Search for the cell housing the specified text and yield its (x, y) center coordinate. 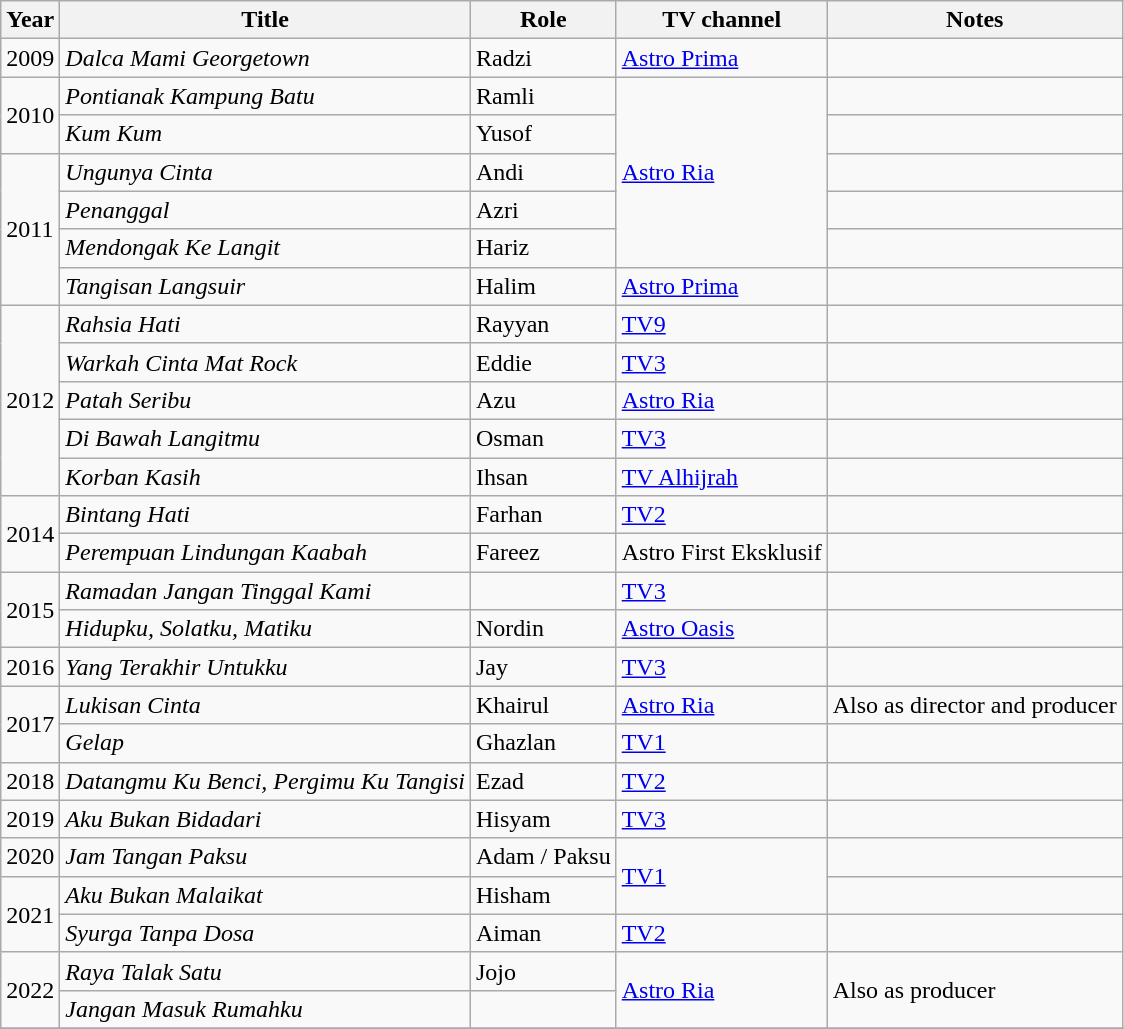
2012 (30, 400)
Warkah Cinta Mat Rock (266, 362)
Also as producer (974, 990)
2018 (30, 781)
Mendongak Ke Langit (266, 248)
Eddie (543, 362)
Astro Oasis (722, 629)
Tangisan Langsuir (266, 286)
Ihsan (543, 477)
Penanggal (266, 210)
Kum Kum (266, 134)
Azri (543, 210)
Korban Kasih (266, 477)
Jam Tangan Paksu (266, 857)
Lukisan Cinta (266, 705)
2014 (30, 534)
Adam / Paksu (543, 857)
Nordin (543, 629)
Dalca Mami Georgetown (266, 58)
Raya Talak Satu (266, 971)
Rahsia Hati (266, 324)
Hidupku, Solatku, Matiku (266, 629)
Ramli (543, 96)
Year (30, 20)
Notes (974, 20)
Rayyan (543, 324)
Also as director and producer (974, 705)
2019 (30, 819)
Fareez (543, 553)
Aku Bukan Malaikat (266, 895)
Yusof (543, 134)
Osman (543, 438)
Aiman (543, 933)
2009 (30, 58)
Azu (543, 400)
Hisham (543, 895)
Khairul (543, 705)
TV9 (722, 324)
Patah Seribu (266, 400)
Di Bawah Langitmu (266, 438)
2021 (30, 914)
Andi (543, 172)
Title (266, 20)
Hisyam (543, 819)
2015 (30, 610)
Ungunya Cinta (266, 172)
Yang Terakhir Untukku (266, 667)
2016 (30, 667)
Jangan Masuk Rumahku (266, 1009)
2022 (30, 990)
Radzi (543, 58)
Syurga Tanpa Dosa (266, 933)
2020 (30, 857)
Jojo (543, 971)
2017 (30, 724)
Ezad (543, 781)
Hariz (543, 248)
Perempuan Lindungan Kaabah (266, 553)
Aku Bukan Bidadari (266, 819)
Datangmu Ku Benci, Pergimu Ku Tangisi (266, 781)
Jay (543, 667)
TV channel (722, 20)
Role (543, 20)
2011 (30, 229)
Farhan (543, 515)
Halim (543, 286)
Gelap (266, 743)
TV Alhijrah (722, 477)
Bintang Hati (266, 515)
2010 (30, 115)
Pontianak Kampung Batu (266, 96)
Ghazlan (543, 743)
Ramadan Jangan Tinggal Kami (266, 591)
Astro First Eksklusif (722, 553)
